Extract the (x, y) coordinate from the center of the cell holding the provided text.  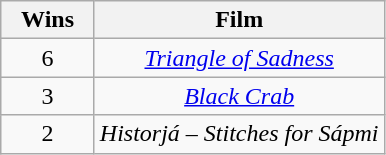
Wins (48, 20)
Film (239, 20)
Historjá – Stitches for Sápmi (239, 134)
Triangle of Sadness (239, 58)
2 (48, 134)
Black Crab (239, 96)
6 (48, 58)
3 (48, 96)
